Extract the [X, Y] coordinate from the center of the cell holding the provided text.  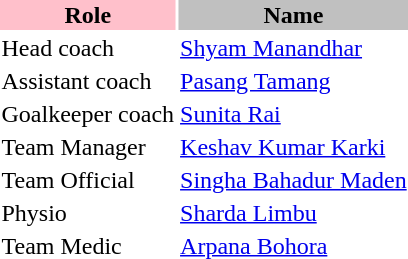
Team Manager [88, 147]
Head coach [88, 48]
Goalkeeper coach [88, 114]
Assistant coach [88, 81]
Physio [88, 213]
Team Official [88, 180]
Role [88, 15]
